Detect which cell encompasses the target text, then output its (x, y) center coordinate. 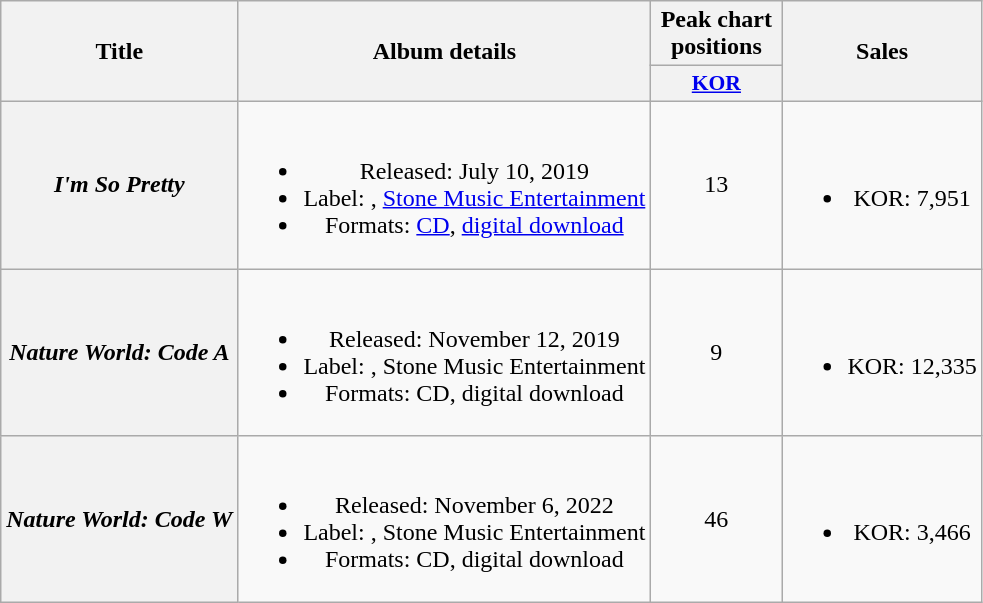
I'm So Pretty (120, 184)
KOR: 12,335 (882, 352)
KOR (716, 84)
13 (716, 184)
Nature World: Code A (120, 352)
Sales (882, 52)
Nature World: Code W (120, 520)
Title (120, 52)
KOR: 7,951 (882, 184)
46 (716, 520)
Released: July 10, 2019Label: , Stone Music EntertainmentFormats: CD, digital download (444, 184)
9 (716, 352)
KOR: 3,466 (882, 520)
Released: November 6, 2022Label: , Stone Music EntertainmentFormats: CD, digital download (444, 520)
Peak chart positions (716, 34)
Album details (444, 52)
Released: November 12, 2019Label: , Stone Music EntertainmentFormats: CD, digital download (444, 352)
